Provide the (x, y) coordinate of the cell's center where the given text is located.  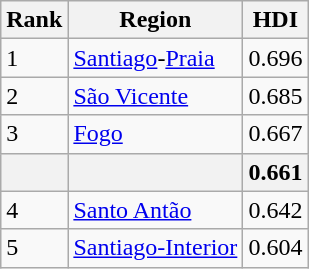
Region (156, 20)
2 (34, 96)
São Vicente (156, 96)
Santiago-Interior (156, 248)
Rank (34, 20)
4 (34, 210)
5 (34, 248)
0.667 (276, 134)
Santiago-Praia (156, 58)
0.661 (276, 172)
0.642 (276, 210)
3 (34, 134)
Fogo (156, 134)
0.685 (276, 96)
Santo Antão (156, 210)
0.696 (276, 58)
HDI (276, 20)
0.604 (276, 248)
1 (34, 58)
